Extract the (x, y) coordinate from the center of the cell holding the provided text.  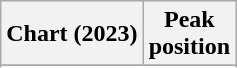
Chart (2023) (72, 34)
Peakposition (189, 34)
